Identify which cell holds the provided text, then report its (x, y) central coordinate. 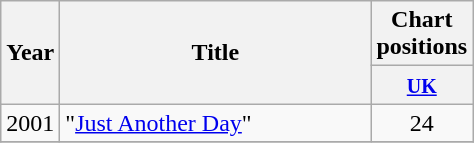
"Just Another Day" (216, 123)
24 (422, 123)
Year (30, 52)
Title (216, 52)
2001 (30, 123)
Chart positions (422, 34)
UK (422, 85)
